For the text-containing cell, return its midpoint in (x, y) coordinate format. 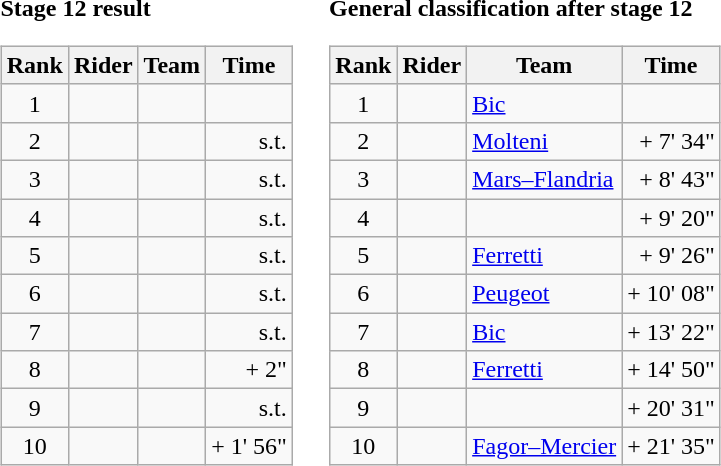
+ 10' 08" (672, 294)
Fagor–Mercier (544, 446)
+ 9' 20" (672, 217)
+ 9' 26" (672, 256)
+ 1' 56" (250, 446)
+ 20' 31" (672, 408)
Peugeot (544, 294)
+ 13' 22" (672, 332)
+ 14' 50" (672, 370)
Mars–Flandria (544, 179)
+ 8' 43" (672, 179)
Molteni (544, 141)
+ 2" (250, 370)
+ 21' 35" (672, 446)
+ 7' 34" (672, 141)
